For the text-containing cell, return its midpoint in [X, Y] coordinate format. 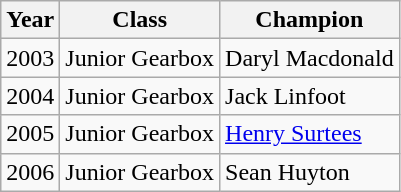
2004 [30, 96]
2003 [30, 58]
Champion [310, 20]
2005 [30, 134]
Jack Linfoot [310, 96]
2006 [30, 172]
Daryl Macdonald [310, 58]
Henry Surtees [310, 134]
Sean Huyton [310, 172]
Class [140, 20]
Year [30, 20]
